From the cell containing the given text, extract its center point as [X, Y] coordinate. 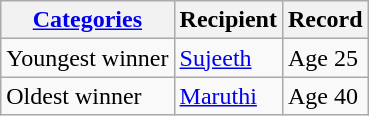
Sujeeth [228, 58]
Youngest winner [88, 58]
Categories [88, 20]
Age 25 [325, 58]
Age 40 [325, 96]
Maruthi [228, 96]
Recipient [228, 20]
Oldest winner [88, 96]
Record [325, 20]
